Return the (x, y) coordinate for the center point of the cell that contains the specified text.  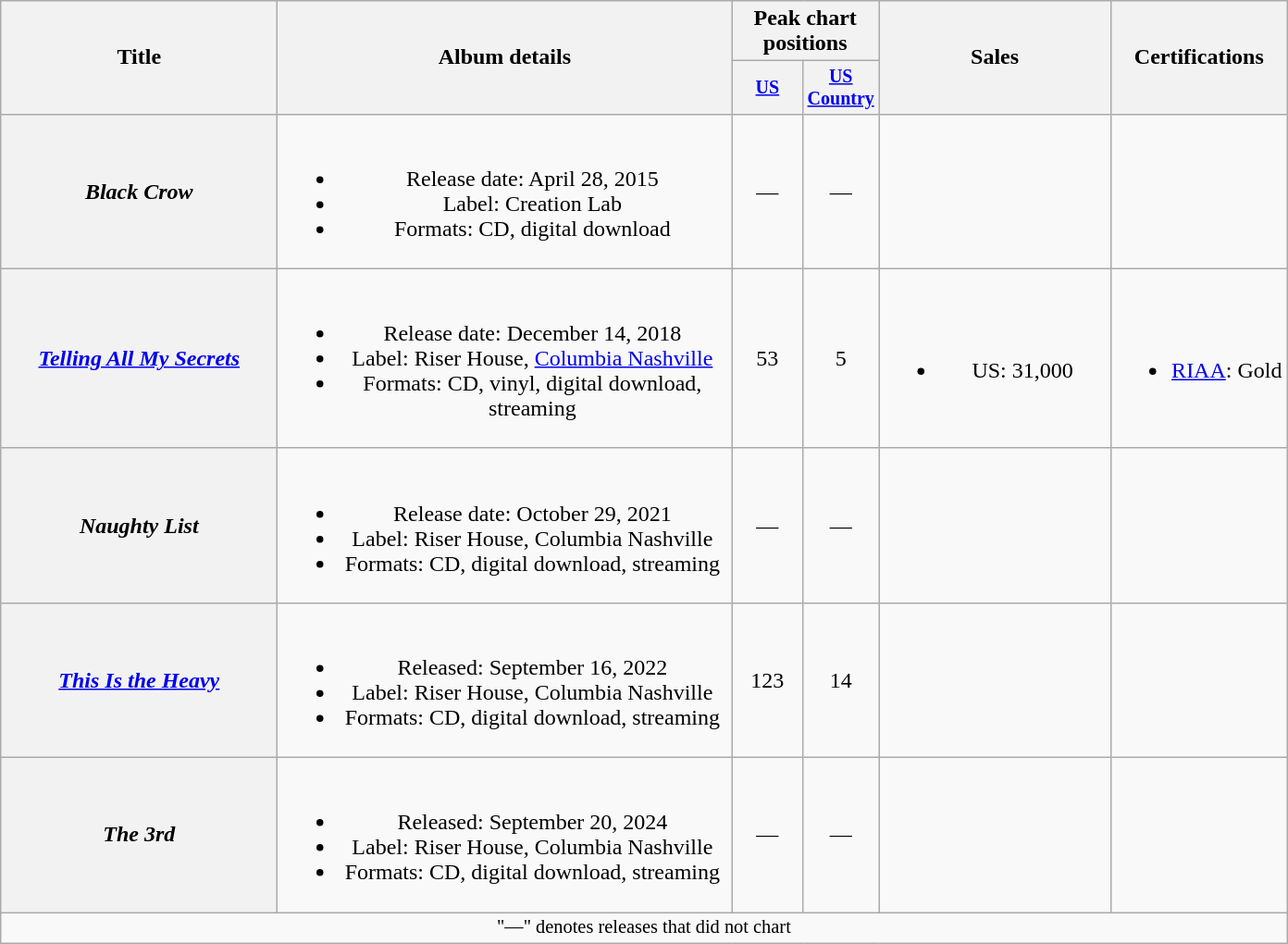
Sales (996, 57)
"—" denotes releases that did not chart (644, 928)
This Is the Heavy (139, 679)
Released: September 16, 2022Label: Riser House, Columbia NashvilleFormats: CD, digital download, streaming (505, 679)
The 3rd (139, 835)
Peak chart positions (805, 31)
5 (841, 358)
USCountry (841, 87)
53 (768, 358)
Telling All My Secrets (139, 358)
US: 31,000 (996, 358)
Release date: April 28, 2015Label: Creation LabFormats: CD, digital download (505, 191)
Released: September 20, 2024Label: Riser House, Columbia NashvilleFormats: CD, digital download, streaming (505, 835)
123 (768, 679)
Title (139, 57)
Certifications (1199, 57)
Album details (505, 57)
Naughty List (139, 526)
14 (841, 679)
RIAA: Gold (1199, 358)
Black Crow (139, 191)
Release date: December 14, 2018Label: Riser House, Columbia NashvilleFormats: CD, vinyl, digital download, streaming (505, 358)
Release date: October 29, 2021Label: Riser House, Columbia NashvilleFormats: CD, digital download, streaming (505, 526)
US (768, 87)
